Identify which cell holds the provided text, then report its [x, y] central coordinate. 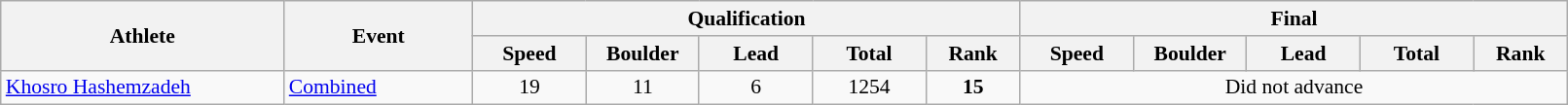
Final [1295, 18]
19 [529, 87]
6 [755, 87]
15 [973, 87]
Did not advance [1295, 87]
Athlete [142, 35]
11 [642, 87]
Khosro Hashemzadeh [142, 87]
Event [379, 35]
Combined [379, 87]
Qualification [747, 18]
1254 [869, 87]
